Return the (x, y) coordinate for the center point of the cell that contains the specified text.  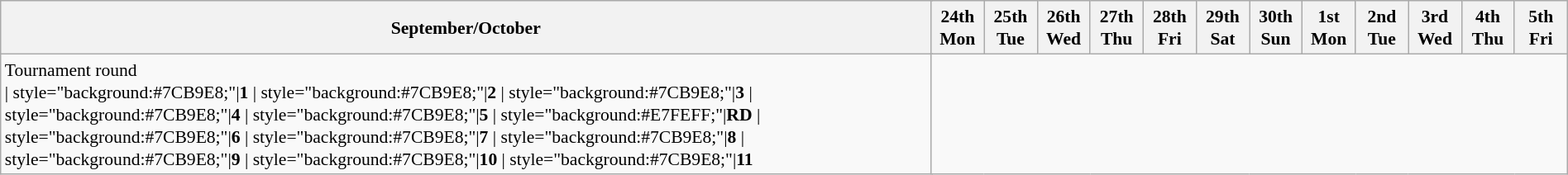
3rdWed (1435, 27)
5thFri (1541, 27)
27thThu (1116, 27)
4thThu (1488, 27)
28thFri (1169, 27)
26thWed (1064, 27)
24thMon (958, 27)
1stMon (1329, 27)
25thTue (1011, 27)
September/October (466, 27)
29thSat (1222, 27)
30thSun (1275, 27)
2ndTue (1382, 27)
